Locate the cell with the specified text and output its [x, y] center coordinate. 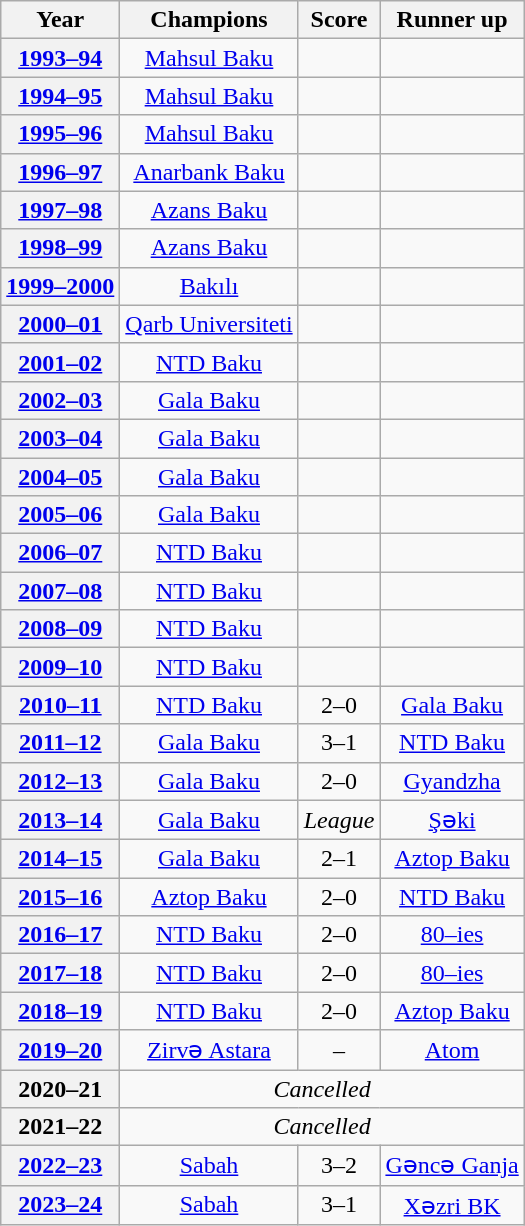
Xəzri BK [452, 1205]
Runner up [452, 20]
– [339, 1050]
Gəncə Ganja [452, 1166]
2007–08 [60, 591]
3–2 [339, 1166]
2005–06 [60, 515]
League [339, 820]
Bakılı [209, 286]
2013–14 [60, 820]
2020–21 [60, 1089]
2006–07 [60, 553]
Year [60, 20]
2000–01 [60, 324]
2018–19 [60, 1011]
2009–10 [60, 667]
Qarb Universiteti [209, 324]
2012–13 [60, 781]
2004–05 [60, 477]
2002–03 [60, 400]
Atom [452, 1050]
1999–2000 [60, 286]
2008–09 [60, 629]
2017–18 [60, 973]
1996–97 [60, 172]
2016–17 [60, 935]
1998–99 [60, 248]
2003–04 [60, 438]
2014–15 [60, 859]
2015–16 [60, 897]
2011–12 [60, 743]
Champions [209, 20]
2022–23 [60, 1166]
Zirvə Astara [209, 1050]
2010–11 [60, 705]
2001–02 [60, 362]
1993–94 [60, 58]
Score [339, 20]
1997–98 [60, 210]
2019–20 [60, 1050]
Gyandzha [452, 781]
Şəki [452, 820]
2023–24 [60, 1205]
1995–96 [60, 134]
1994–95 [60, 96]
2–1 [339, 859]
2021–22 [60, 1127]
Anarbank Baku [209, 172]
